Return the (X, Y) coordinate for the center point of the cell that contains the specified text.  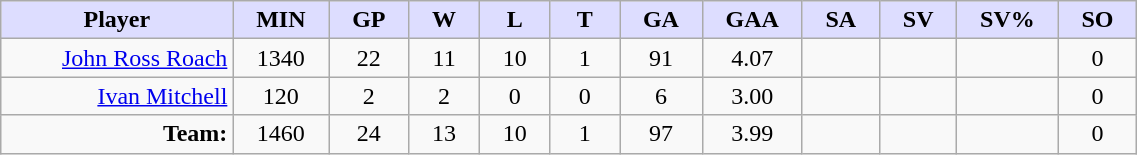
1340 (281, 58)
SV (918, 20)
Player (117, 20)
4.07 (752, 58)
11 (444, 58)
T (585, 20)
SV% (1008, 20)
L (514, 20)
GAA (752, 20)
W (444, 20)
13 (444, 134)
GP (369, 20)
Ivan Mitchell (117, 96)
Team: (117, 134)
John Ross Roach (117, 58)
SO (1098, 20)
6 (662, 96)
97 (662, 134)
SA (840, 20)
91 (662, 58)
120 (281, 96)
MIN (281, 20)
22 (369, 58)
GA (662, 20)
1460 (281, 134)
24 (369, 134)
3.99 (752, 134)
3.00 (752, 96)
